For the text-containing cell, return its midpoint in [X, Y] coordinate format. 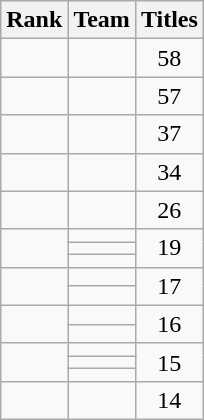
17 [169, 286]
Titles [169, 20]
57 [169, 96]
Team [102, 20]
58 [169, 58]
19 [169, 248]
34 [169, 172]
16 [169, 324]
14 [169, 400]
Rank [34, 20]
15 [169, 362]
37 [169, 134]
26 [169, 210]
